Locate the cell with the specified text and output its [X, Y] center coordinate. 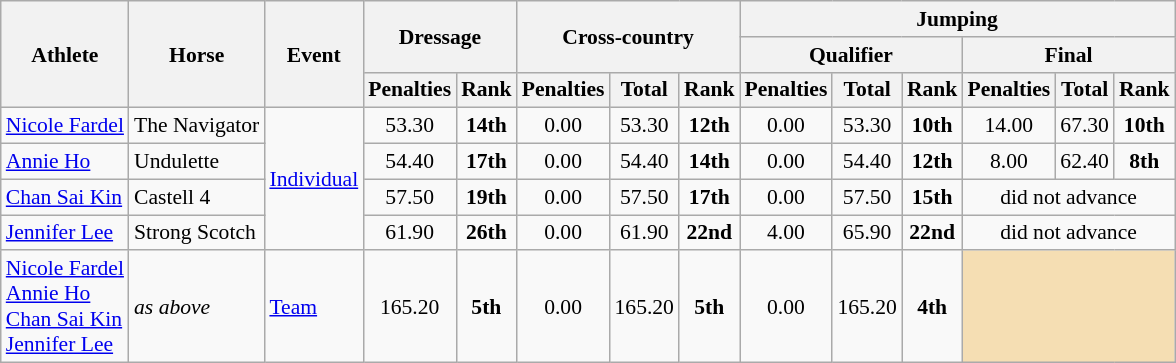
Annie Ho [65, 162]
Cross-country [628, 36]
Jennifer Lee [65, 233]
14.00 [1008, 126]
8.00 [1008, 162]
19th [486, 197]
65.90 [866, 233]
Jumping [958, 19]
as above [196, 307]
Chan Sai Kin [65, 197]
67.30 [1084, 126]
Final [1068, 55]
Athlete [65, 54]
Team [314, 307]
Dressage [440, 36]
Castell 4 [196, 197]
15th [932, 197]
Individual [314, 179]
4th [932, 307]
62.40 [1084, 162]
The Navigator [196, 126]
Event [314, 54]
Horse [196, 54]
26th [486, 233]
8th [1144, 162]
Nicole FardelAnnie HoChan Sai KinJennifer Lee [65, 307]
4.00 [786, 233]
Strong Scotch [196, 233]
Nicole Fardel [65, 126]
Undulette [196, 162]
Qualifier [852, 55]
